Locate the cell with the specified text and output its [X, Y] center coordinate. 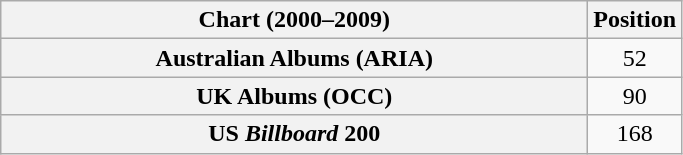
Position [635, 20]
Australian Albums (ARIA) [294, 58]
UK Albums (OCC) [294, 96]
52 [635, 58]
Chart (2000–2009) [294, 20]
168 [635, 134]
90 [635, 96]
US Billboard 200 [294, 134]
